Return (x, y) of the center of cell containing provided text 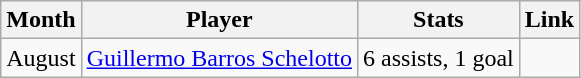
Stats (439, 20)
Player (219, 20)
August (41, 58)
6 assists, 1 goal (439, 58)
Month (41, 20)
Link (549, 20)
Guillermo Barros Schelotto (219, 58)
